Return the (X, Y) coordinate for the center point of the cell that contains the specified text.  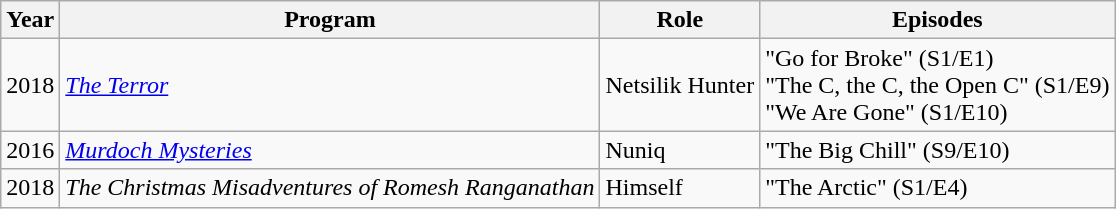
Episodes (938, 20)
Murdoch Mysteries (330, 150)
The Terror (330, 85)
Role (680, 20)
"The Arctic" (S1/E4) (938, 188)
Himself (680, 188)
"The Big Chill" (S9/E10) (938, 150)
Netsilik Hunter (680, 85)
Program (330, 20)
"Go for Broke" (S1/E1)"The C, the C, the Open C" (S1/E9)"We Are Gone" (S1/E10) (938, 85)
Year (30, 20)
2016 (30, 150)
Nuniq (680, 150)
The Christmas Misadventures of Romesh Ranganathan (330, 188)
